Determine the (x, y) coordinate at the center of the cell enclosing the given text.  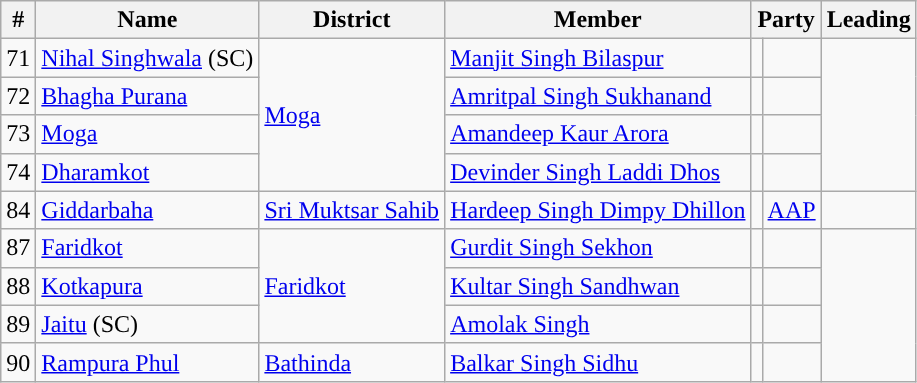
Dharamkot (148, 172)
Amandeep Kaur Arora (598, 134)
Party (786, 20)
73 (18, 134)
88 (18, 286)
Devinder Singh Laddi Dhos (598, 172)
Rampura Phul (148, 362)
District (352, 20)
Gurdit Singh Sekhon (598, 248)
89 (18, 324)
87 (18, 248)
Giddarbaha (148, 210)
71 (18, 58)
74 (18, 172)
Jaitu (SC) (148, 324)
Sri Muktsar Sahib (352, 210)
Balkar Singh Sidhu (598, 362)
Amolak Singh (598, 324)
Bathinda (352, 362)
AAP (792, 210)
Nihal Singhwala (SC) (148, 58)
Manjit Singh Bilaspur (598, 58)
Member (598, 20)
Hardeep Singh Dimpy Dhillon (598, 210)
90 (18, 362)
72 (18, 96)
Kultar Singh Sandhwan (598, 286)
# (18, 20)
Name (148, 20)
Leading (868, 20)
Bhagha Purana (148, 96)
Kotkapura (148, 286)
84 (18, 210)
Amritpal Singh Sukhanand (598, 96)
